Extract the [x, y] coordinate from the center of the cell holding the provided text.  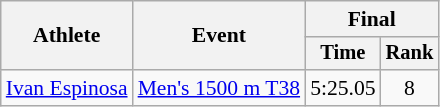
Event [220, 36]
5:25.05 [342, 88]
Rank [410, 54]
Final [372, 19]
Athlete [67, 36]
Ivan Espinosa [67, 88]
Men's 1500 m T38 [220, 88]
8 [410, 88]
Time [342, 54]
